Output the (x, y) coordinate of the center of the cell containing the given text.  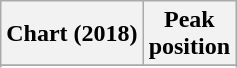
Chart (2018) (72, 34)
Peakposition (189, 34)
